Output the [x, y] coordinate of the center of the cell containing the given text.  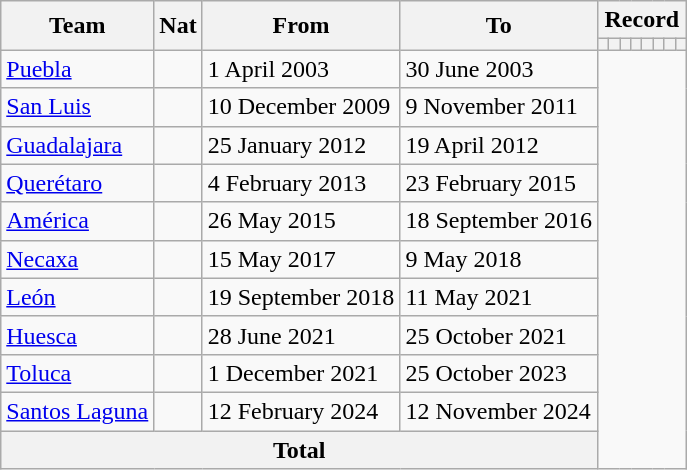
10 December 2009 [301, 107]
From [301, 26]
12 November 2024 [499, 411]
25 October 2023 [499, 373]
28 June 2021 [301, 335]
9 May 2018 [499, 259]
19 April 2012 [499, 145]
26 May 2015 [301, 221]
30 June 2003 [499, 69]
To [499, 26]
12 February 2024 [301, 411]
Record [642, 20]
Toluca [78, 373]
Puebla [78, 69]
Querétaro [78, 183]
1 April 2003 [301, 69]
Nat [178, 26]
1 December 2021 [301, 373]
4 February 2013 [301, 183]
Necaxa [78, 259]
Huesca [78, 335]
18 September 2016 [499, 221]
América [78, 221]
León [78, 297]
9 November 2011 [499, 107]
Team [78, 26]
Guadalajara [78, 145]
25 October 2021 [499, 335]
11 May 2021 [499, 297]
Santos Laguna [78, 411]
15 May 2017 [301, 259]
San Luis [78, 107]
25 January 2012 [301, 145]
19 September 2018 [301, 297]
23 February 2015 [499, 183]
Total [300, 449]
